Scan for the cell matching the given text and deliver its (x, y) coordinate at center. 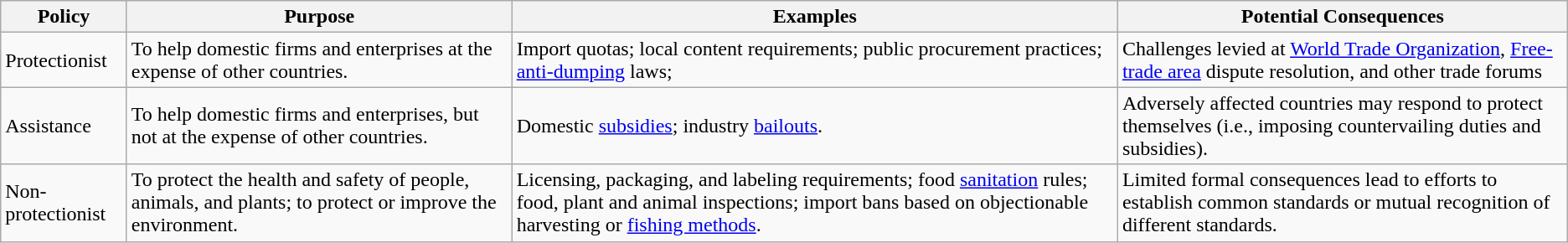
Examples (814, 17)
Assistance (64, 126)
Import quotas; local content requirements; public procurement practices; anti-dumping laws; (814, 60)
Potential Consequences (1342, 17)
To protect the health and safety of people, animals, and plants; to protect or improve the environment. (319, 203)
Purpose (319, 17)
To help domestic firms and enterprises at the expense of other countries. (319, 60)
Limited formal consequences lead to efforts to establish common standards or mutual recognition of different standards. (1342, 203)
Policy (64, 17)
Challenges levied at World Trade Organization, Free-trade area dispute resolution, and other trade forums (1342, 60)
Non-protectionist (64, 203)
Domestic subsidies; industry bailouts. (814, 126)
Adversely affected countries may respond to protect themselves (i.e., imposing countervailing duties and subsidies). (1342, 126)
Protectionist (64, 60)
To help domestic firms and enterprises, but not at the expense of other countries. (319, 126)
